Search for the cell housing the specified text and yield its [X, Y] center coordinate. 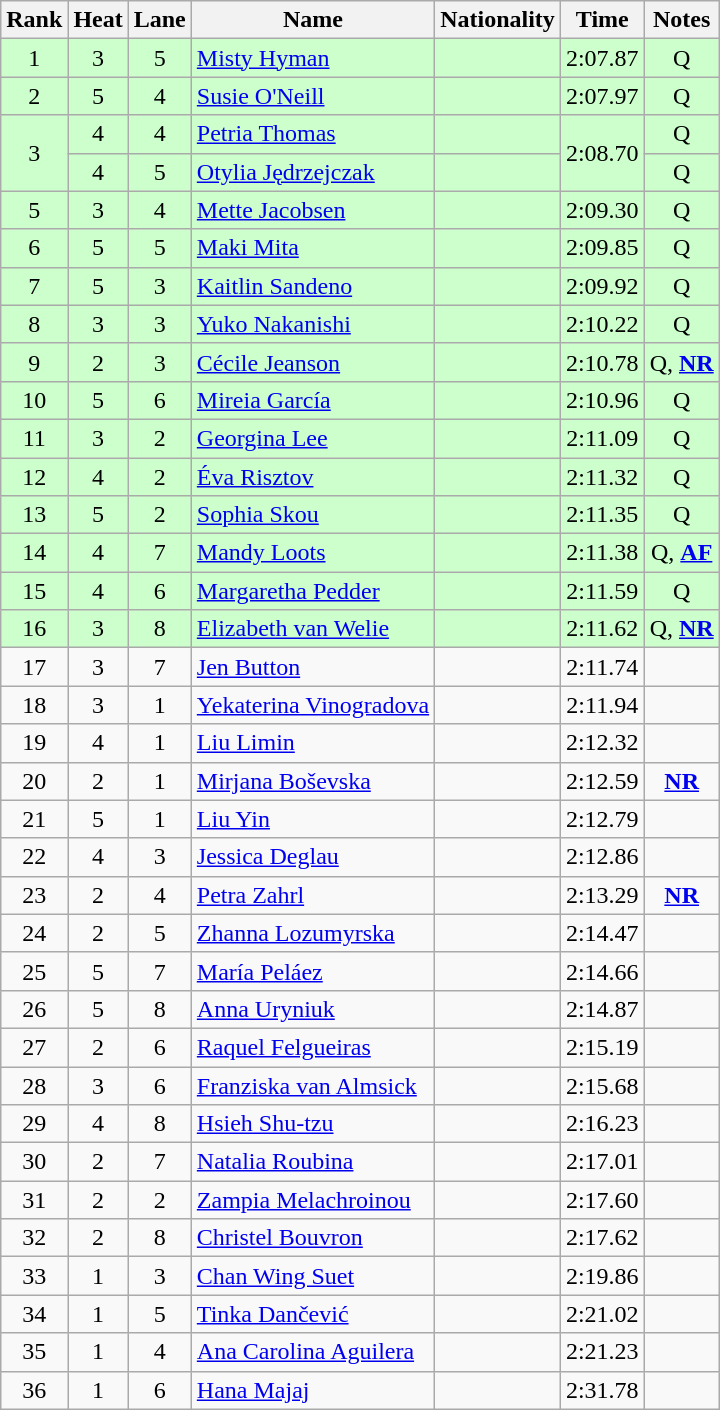
María Peláez [312, 971]
Yekaterina Vinogradova [312, 705]
2:11.62 [602, 629]
Sophia Skou [312, 515]
17 [34, 667]
Notes [682, 20]
Nationality [498, 20]
Elizabeth van Welie [312, 629]
21 [34, 819]
Natalia Roubina [312, 1162]
35 [34, 1352]
25 [34, 971]
2:21.02 [602, 1314]
Heat [98, 20]
Yuko Nakanishi [312, 324]
Margaretha Pedder [312, 591]
Mette Jacobsen [312, 210]
22 [34, 857]
Chan Wing Suet [312, 1276]
Otylia Jędrzejczak [312, 172]
36 [34, 1390]
Susie O'Neill [312, 96]
Mandy Loots [312, 553]
2:07.97 [602, 96]
Jen Button [312, 667]
32 [34, 1238]
Cécile Jeanson [312, 362]
9 [34, 362]
16 [34, 629]
Tinka Dančević [312, 1314]
Lane [160, 20]
2:11.38 [602, 553]
Christel Bouvron [312, 1238]
23 [34, 895]
2:17.60 [602, 1200]
2:11.74 [602, 667]
Georgina Lee [312, 438]
2:11.35 [602, 515]
29 [34, 1124]
2:10.22 [602, 324]
2:19.86 [602, 1276]
Zampia Melachroinou [312, 1200]
Anna Uryniuk [312, 1009]
2:11.32 [602, 477]
11 [34, 438]
Ana Carolina Aguilera [312, 1352]
Q, AF [682, 553]
12 [34, 477]
Zhanna Lozumyrska [312, 933]
2:15.19 [602, 1047]
Misty Hyman [312, 58]
Kaitlin Sandeno [312, 286]
Jessica Deglau [312, 857]
2:12.79 [602, 819]
2:09.85 [602, 248]
2:11.59 [602, 591]
2:31.78 [602, 1390]
Name [312, 20]
Mireia García [312, 400]
Rank [34, 20]
2:17.01 [602, 1162]
28 [34, 1085]
2:14.66 [602, 971]
Maki Mita [312, 248]
2:12.86 [602, 857]
2:12.32 [602, 743]
Mirjana Boševska [312, 781]
Hsieh Shu-tzu [312, 1124]
30 [34, 1162]
2:15.68 [602, 1085]
Éva Risztov [312, 477]
Time [602, 20]
10 [34, 400]
34 [34, 1314]
2:13.29 [602, 895]
20 [34, 781]
2:10.78 [602, 362]
2:21.23 [602, 1352]
Petria Thomas [312, 134]
13 [34, 515]
2:09.30 [602, 210]
2:16.23 [602, 1124]
Raquel Felgueiras [312, 1047]
19 [34, 743]
Liu Yin [312, 819]
31 [34, 1200]
2:17.62 [602, 1238]
24 [34, 933]
Hana Majaj [312, 1390]
33 [34, 1276]
2:07.87 [602, 58]
2:14.47 [602, 933]
2:08.70 [602, 153]
2:11.94 [602, 705]
2:12.59 [602, 781]
14 [34, 553]
2:10.96 [602, 400]
2:09.92 [602, 286]
2:14.87 [602, 1009]
Petra Zahrl [312, 895]
27 [34, 1047]
15 [34, 591]
18 [34, 705]
26 [34, 1009]
2:11.09 [602, 438]
Liu Limin [312, 743]
Franziska van Almsick [312, 1085]
